Identify which cell holds the provided text, then report its (X, Y) central coordinate. 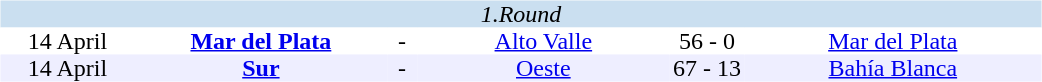
Sur (262, 68)
Alto Valle (544, 42)
1.Round (520, 14)
Oeste (544, 68)
56 - 0 (707, 42)
Bahía Blanca (892, 68)
67 - 13 (707, 68)
